Scan for the cell matching the given text and deliver its [x, y] coordinate at center. 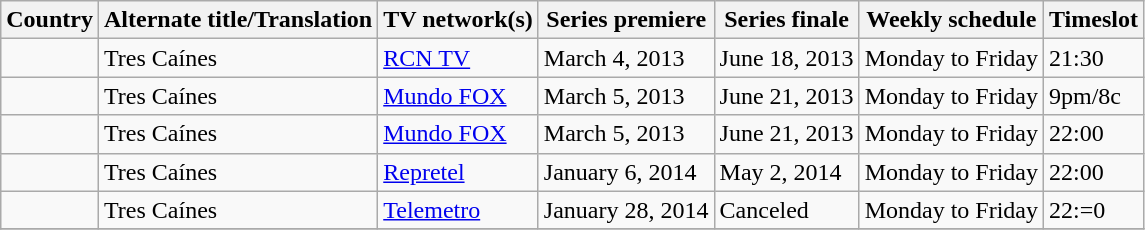
January 6, 2014 [626, 172]
Series premiere [626, 20]
Telemetro [458, 210]
9pm/8c [1093, 96]
Timeslot [1093, 20]
Weekly schedule [951, 20]
Alternate title/Translation [238, 20]
June 18, 2013 [786, 58]
22:=0 [1093, 210]
March 4, 2013 [626, 58]
RCN TV [458, 58]
Repretel [458, 172]
January 28, 2014 [626, 210]
May 2, 2014 [786, 172]
TV network(s) [458, 20]
Country [50, 20]
21:30 [1093, 58]
Canceled [786, 210]
Series finale [786, 20]
